Scan for the cell matching the given text and deliver its [x, y] coordinate at center. 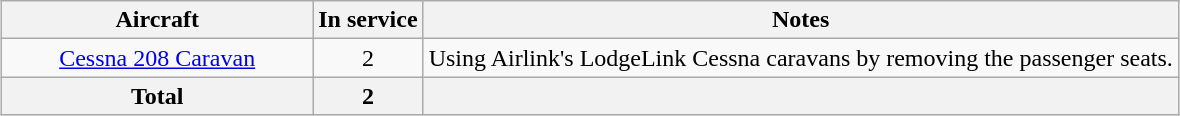
In service [368, 20]
Notes [800, 20]
Using Airlink's LodgeLink Cessna caravans by removing the passenger seats. [800, 58]
Total [158, 96]
Cessna 208 Caravan [158, 58]
Aircraft [158, 20]
